Find where the given text appears and provide that cell's center as (x, y) coordinate. 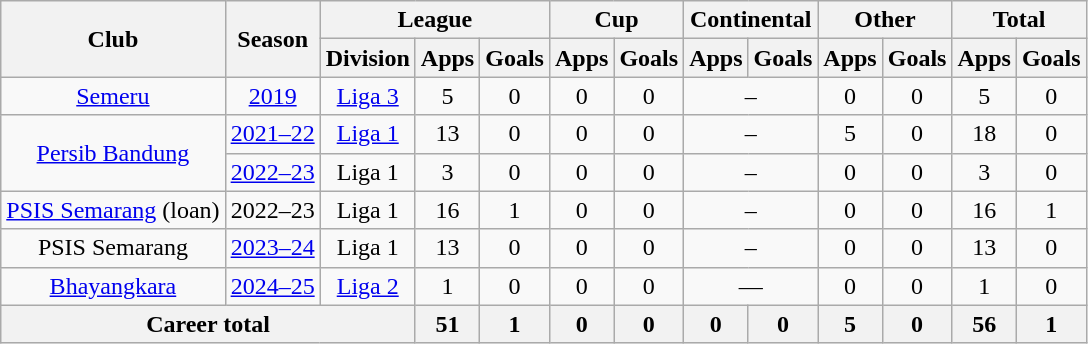
56 (984, 324)
Semeru (113, 96)
Division (368, 58)
League (434, 20)
PSIS Semarang (113, 248)
Bhayangkara (113, 286)
51 (447, 324)
Club (113, 39)
Cup (616, 20)
Persib Bandung (113, 153)
Other (885, 20)
— (751, 286)
2023–24 (272, 248)
18 (984, 134)
Career total (208, 324)
Continental (751, 20)
PSIS Semarang (loan) (113, 210)
Season (272, 39)
2021–22 (272, 134)
2024–25 (272, 286)
Liga 2 (368, 286)
Total (1019, 20)
Liga 3 (368, 96)
2019 (272, 96)
